Determine the [X, Y] coordinate at the center of the cell enclosing the given text.  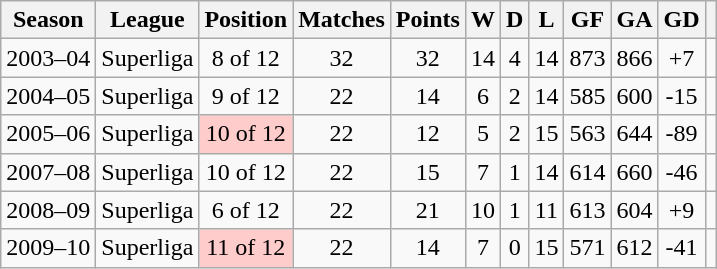
6 [482, 96]
GA [634, 20]
9 of 12 [246, 96]
11 [546, 210]
2009–10 [48, 248]
2004–05 [48, 96]
Points [428, 20]
660 [634, 172]
D [514, 20]
11 of 12 [246, 248]
GD [682, 20]
613 [588, 210]
0 [514, 248]
873 [588, 58]
12 [428, 134]
604 [634, 210]
2005–06 [48, 134]
GF [588, 20]
-15 [682, 96]
612 [634, 248]
2003–04 [48, 58]
8 of 12 [246, 58]
Season [48, 20]
644 [634, 134]
5 [482, 134]
21 [428, 210]
4 [514, 58]
2008–09 [48, 210]
866 [634, 58]
+9 [682, 210]
L [546, 20]
-41 [682, 248]
Matches [342, 20]
563 [588, 134]
571 [588, 248]
2007–08 [48, 172]
W [482, 20]
+7 [682, 58]
Position [246, 20]
6 of 12 [246, 210]
600 [634, 96]
614 [588, 172]
585 [588, 96]
-46 [682, 172]
10 [482, 210]
-89 [682, 134]
League [148, 20]
